Provide the [X, Y] coordinate of the cell's center where the given text is located.  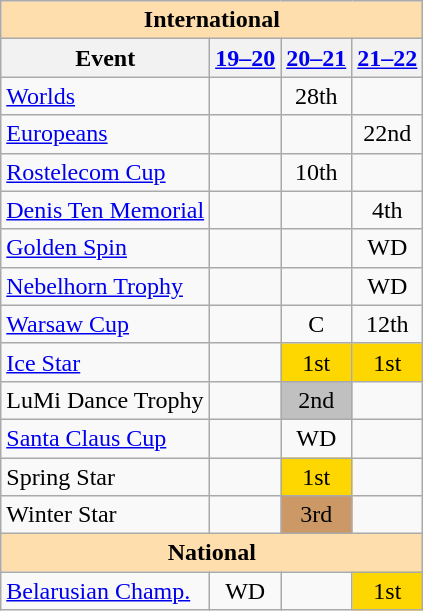
Event [106, 58]
10th [316, 172]
28th [316, 96]
Europeans [106, 134]
Warsaw Cup [106, 324]
Golden Spin [106, 248]
Winter Star [106, 515]
19–20 [246, 58]
2nd [316, 400]
Rostelecom Cup [106, 172]
12th [388, 324]
Denis Ten Memorial [106, 210]
National [212, 553]
20–21 [316, 58]
Worlds [106, 96]
21–22 [388, 58]
LuMi Dance Trophy [106, 400]
International [212, 20]
Nebelhorn Trophy [106, 286]
Spring Star [106, 477]
Belarusian Champ. [106, 591]
C [316, 324]
3rd [316, 515]
22nd [388, 134]
Santa Claus Cup [106, 438]
Ice Star [106, 362]
4th [388, 210]
